Capture the cell that displays the provided text and extract its (x, y) central coordinate. 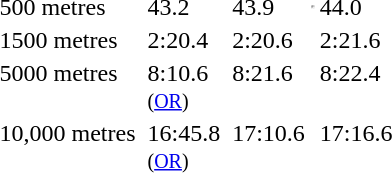
2:20.6 (269, 40)
2:20.4 (184, 40)
8:10.6(OR) (184, 86)
8:21.6 (269, 86)
